Find where the given text appears and provide that cell's center as (x, y) coordinate. 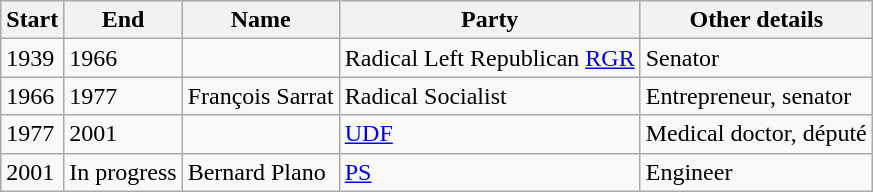
In progress (123, 172)
Senator (756, 58)
François Sarrat (260, 96)
Entrepreneur, senator (756, 96)
Start (32, 20)
Bernard Plano (260, 172)
End (123, 20)
Other details (756, 20)
Name (260, 20)
Radical Socialist (490, 96)
1939 (32, 58)
PS (490, 172)
Medical doctor, député (756, 134)
Radical Left Republican RGR (490, 58)
Party (490, 20)
Engineer (756, 172)
UDF (490, 134)
